Capture the cell that displays the provided text and extract its [x, y] central coordinate. 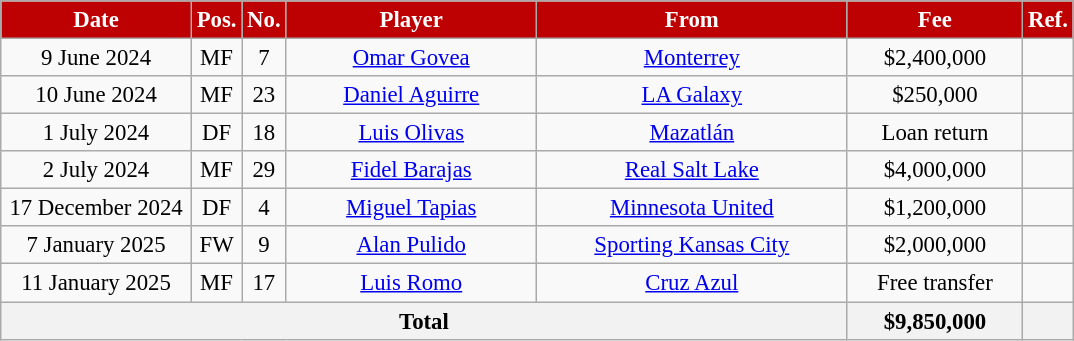
$1,200,000 [935, 208]
No. [264, 20]
1 July 2024 [96, 133]
10 June 2024 [96, 95]
18 [264, 133]
Miguel Tapias [412, 208]
17 December 2024 [96, 208]
Fee [935, 20]
Monterrey [692, 58]
Pos. [216, 20]
Real Salt Lake [692, 170]
Loan return [935, 133]
9 June 2024 [96, 58]
Sporting Kansas City [692, 245]
Luis Romo [412, 283]
Luis Olivas [412, 133]
Fidel Barajas [412, 170]
23 [264, 95]
Player [412, 20]
11 January 2025 [96, 283]
Minnesota United [692, 208]
Daniel Aguirre [412, 95]
From [692, 20]
$4,000,000 [935, 170]
2 July 2024 [96, 170]
Free transfer [935, 283]
$9,850,000 [935, 321]
Omar Govea [412, 58]
Date [96, 20]
7 [264, 58]
$2,400,000 [935, 58]
Total [424, 321]
Cruz Azul [692, 283]
$250,000 [935, 95]
29 [264, 170]
7 January 2025 [96, 245]
FW [216, 245]
$2,000,000 [935, 245]
9 [264, 245]
LA Galaxy [692, 95]
Mazatlán [692, 133]
4 [264, 208]
Ref. [1048, 20]
17 [264, 283]
Alan Pulido [412, 245]
